Capture the cell that displays the provided text and extract its (X, Y) central coordinate. 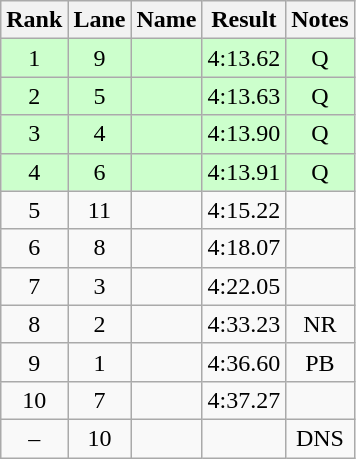
4:13.62 (244, 58)
4:18.07 (244, 248)
11 (100, 210)
4:37.27 (244, 400)
4:36.60 (244, 362)
Name (166, 20)
4:13.90 (244, 134)
4:13.91 (244, 172)
Result (244, 20)
PB (320, 362)
4:22.05 (244, 286)
Rank (34, 20)
4:15.22 (244, 210)
Notes (320, 20)
4:33.23 (244, 324)
– (34, 438)
DNS (320, 438)
4:13.63 (244, 96)
NR (320, 324)
Lane (100, 20)
